Capture the cell that displays the provided text and extract its [x, y] central coordinate. 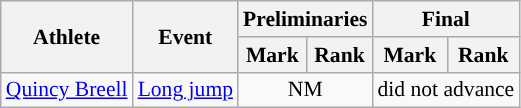
Preliminaries [305, 19]
Final [446, 19]
Long jump [186, 90]
Athlete [67, 36]
NM [305, 90]
Quincy Breell [67, 90]
did not advance [446, 90]
Event [186, 36]
